Scan for the cell matching the given text and deliver its [X, Y] coordinate at center. 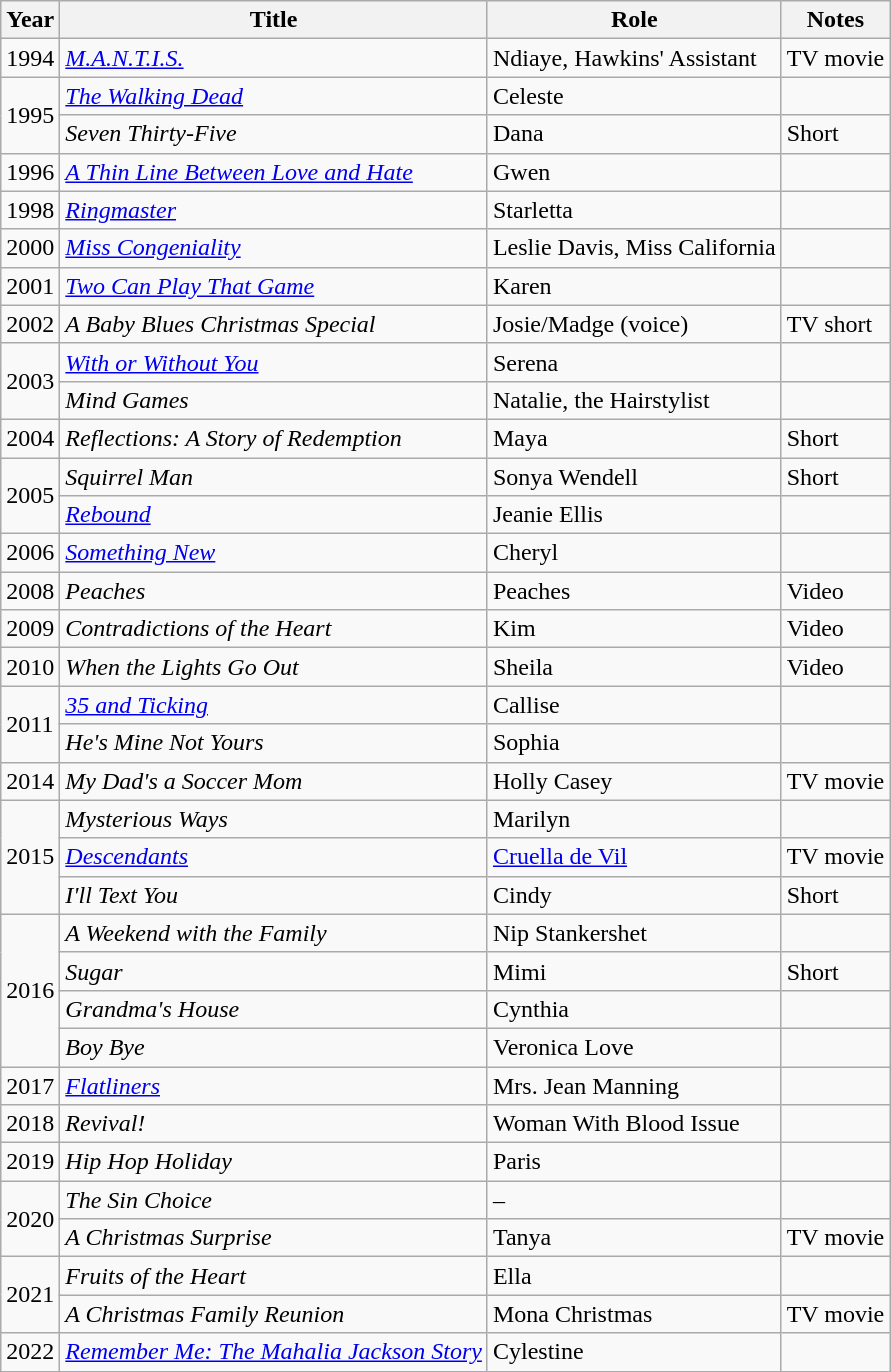
Ella [634, 1276]
2005 [30, 496]
2004 [30, 438]
Callise [634, 705]
2001 [30, 286]
Dana [634, 134]
Year [30, 20]
When the Lights Go Out [274, 667]
A Weekend with the Family [274, 933]
A Thin Line Between Love and Hate [274, 172]
He's Mine Not Yours [274, 743]
Fruits of the Heart [274, 1276]
2015 [30, 857]
Sugar [274, 971]
2020 [30, 1219]
Maya [634, 438]
Cruella de Vil [634, 857]
Tanya [634, 1238]
Mysterious Ways [274, 819]
Sheila [634, 667]
2016 [30, 990]
2010 [30, 667]
My Dad's a Soccer Mom [274, 781]
2019 [30, 1162]
Boy Bye [274, 1047]
Contradictions of the Heart [274, 629]
Celeste [634, 96]
Starletta [634, 210]
Grandma's House [274, 1009]
35 and Ticking [274, 705]
Rebound [274, 515]
With or Without You [274, 362]
Jeanie Ellis [634, 515]
Paris [634, 1162]
Holly Casey [634, 781]
Woman With Blood Issue [634, 1124]
Miss Congeniality [274, 248]
2011 [30, 724]
Squirrel Man [274, 477]
2021 [30, 1295]
Ringmaster [274, 210]
Mona Christmas [634, 1314]
1994 [30, 58]
2003 [30, 381]
TV short [836, 324]
Marilyn [634, 819]
I'll Text You [274, 895]
Cheryl [634, 553]
The Walking Dead [274, 96]
Gwen [634, 172]
2009 [30, 629]
A Christmas Family Reunion [274, 1314]
Veronica Love [634, 1047]
Mimi [634, 971]
Descendants [274, 857]
Leslie Davis, Miss California [634, 248]
1998 [30, 210]
1996 [30, 172]
1995 [30, 115]
Karen [634, 286]
Title [274, 20]
2022 [30, 1352]
Mrs. Jean Manning [634, 1085]
2006 [30, 553]
Role [634, 20]
2000 [30, 248]
Notes [836, 20]
Natalie, the Hairstylist [634, 400]
Josie/Madge (voice) [634, 324]
Remember Me: The Mahalia Jackson Story [274, 1352]
2002 [30, 324]
Flatliners [274, 1085]
Kim [634, 629]
Something New [274, 553]
Hip Hop Holiday [274, 1162]
Sonya Wendell [634, 477]
– [634, 1200]
A Baby Blues Christmas Special [274, 324]
Ndiaye, Hawkins' Assistant [634, 58]
Cynthia [634, 1009]
Cindy [634, 895]
Cylestine [634, 1352]
Sophia [634, 743]
Seven Thirty-Five [274, 134]
Two Can Play That Game [274, 286]
2014 [30, 781]
A Christmas Surprise [274, 1238]
Reflections: A Story of Redemption [274, 438]
2018 [30, 1124]
Revival! [274, 1124]
Serena [634, 362]
Nip Stankershet [634, 933]
M.A.N.T.I.S. [274, 58]
The Sin Choice [274, 1200]
2008 [30, 591]
Mind Games [274, 400]
2017 [30, 1085]
